Search for the cell housing the specified text and yield its [X, Y] center coordinate. 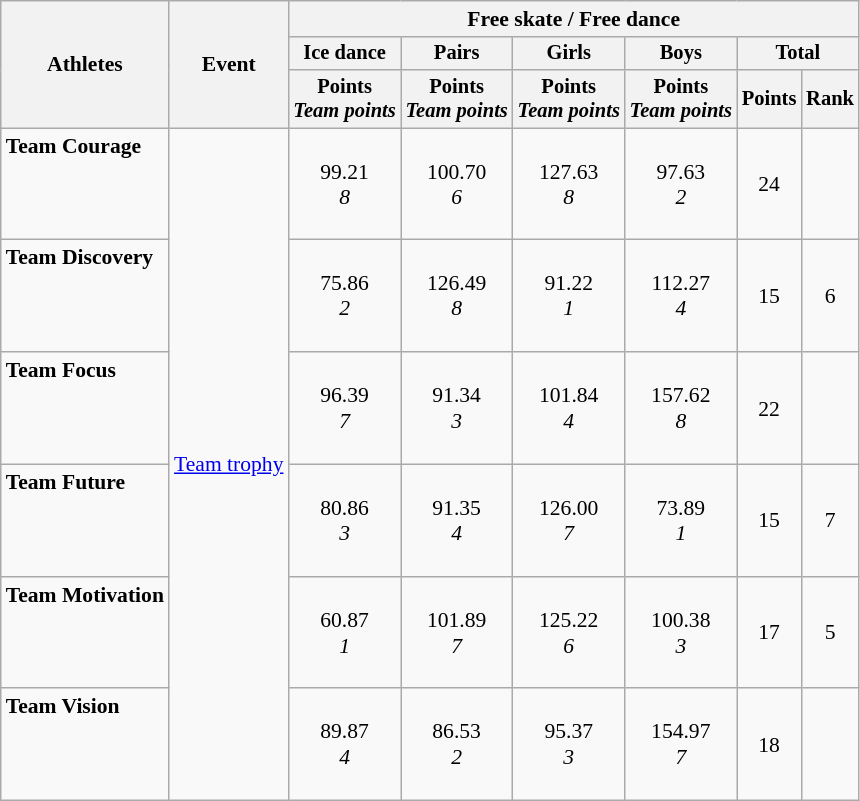
Team trophy [229, 464]
Athletes [85, 64]
Free skate / Free dance [574, 19]
100.383 [681, 633]
Boys [681, 54]
97.632 [681, 184]
Event [229, 64]
154.977 [681, 745]
75.862 [345, 296]
157.628 [681, 408]
Team Future [85, 521]
Team Vision [85, 745]
6 [830, 296]
101.844 [569, 408]
Ice dance [345, 54]
5 [830, 633]
91.343 [457, 408]
125.226 [569, 633]
22 [769, 408]
17 [769, 633]
112.274 [681, 296]
127.638 [569, 184]
Pairs [457, 54]
95.373 [569, 745]
7 [830, 521]
91.221 [569, 296]
126.498 [457, 296]
Girls [569, 54]
Team Motivation [85, 633]
91.354 [457, 521]
89.874 [345, 745]
86.532 [457, 745]
Rank [830, 99]
Team Focus [85, 408]
126.007 [569, 521]
100.706 [457, 184]
101.897 [457, 633]
73.891 [681, 521]
96.397 [345, 408]
80.863 [345, 521]
Total [798, 54]
Team Courage [85, 184]
Points [769, 99]
Team Discovery [85, 296]
18 [769, 745]
24 [769, 184]
60.871 [345, 633]
99.218 [345, 184]
